Determine the [x, y] coordinate at the center of the cell enclosing the given text.  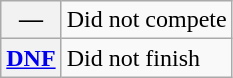
Did not finish [146, 58]
— [31, 20]
Did not compete [146, 20]
DNF [31, 58]
